Locate the cell with the specified text and output its [x, y] center coordinate. 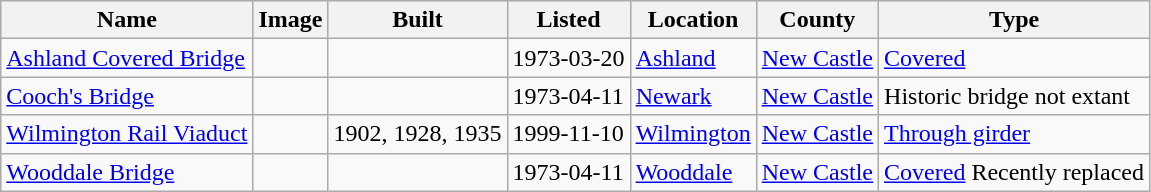
Newark [693, 96]
Covered [1014, 58]
Wilmington Rail Viaduct [127, 134]
County [817, 20]
Ashland [693, 58]
Historic bridge not extant [1014, 96]
Wooddale Bridge [127, 172]
Ashland Covered Bridge [127, 58]
Name [127, 20]
Built [418, 20]
Wilmington [693, 134]
Covered Recently replaced [1014, 172]
Wooddale [693, 172]
Cooch's Bridge [127, 96]
1973-03-20 [568, 58]
Listed [568, 20]
Location [693, 20]
Type [1014, 20]
1999-11-10 [568, 134]
Image [290, 20]
1902, 1928, 1935 [418, 134]
Through girder [1014, 134]
